Return (X, Y) of the center of cell containing provided text 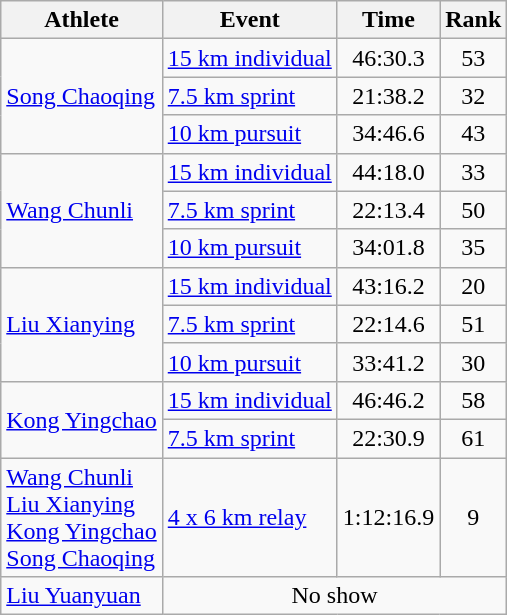
22:30.9 (388, 438)
Event (250, 20)
51 (474, 324)
Liu Yuanyuan (82, 596)
Kong Yingchao (82, 419)
22:13.4 (388, 210)
33 (474, 172)
Time (388, 20)
43:16.2 (388, 286)
20 (474, 286)
30 (474, 362)
No show (334, 596)
Rank (474, 20)
34:46.6 (388, 134)
34:01.8 (388, 248)
Song Chaoqing (82, 96)
Athlete (82, 20)
43 (474, 134)
Wang ChunliLiu XianyingKong YingchaoSong Chaoqing (82, 518)
Liu Xianying (82, 324)
46:30.3 (388, 58)
21:38.2 (388, 96)
22:14.6 (388, 324)
32 (474, 96)
4 x 6 km relay (250, 518)
50 (474, 210)
58 (474, 400)
35 (474, 248)
33:41.2 (388, 362)
44:18.0 (388, 172)
46:46.2 (388, 400)
53 (474, 58)
9 (474, 518)
61 (474, 438)
1:12:16.9 (388, 518)
Wang Chunli (82, 210)
